Return (x, y) of the center of cell containing provided text 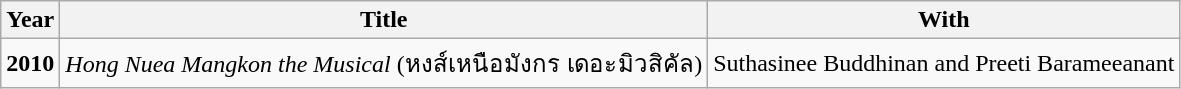
Title (384, 20)
Suthasinee Buddhinan and Preeti Barameeanant (944, 64)
With (944, 20)
Year (30, 20)
Hong Nuea Mangkon the Musical (หงส์เหนือมังกร เดอะมิวสิคัล) (384, 64)
2010 (30, 64)
